Return the (x, y) coordinate for the center point of the cell that contains the specified text.  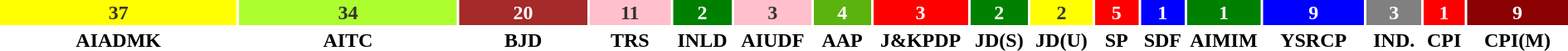
37 (118, 13)
4 (841, 13)
20 (523, 13)
34 (348, 13)
5 (1117, 13)
11 (631, 13)
